Detect which cell encompasses the target text, then output its [x, y] center coordinate. 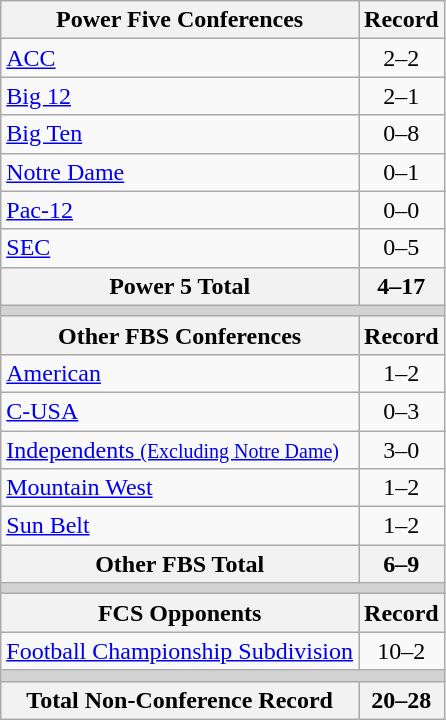
FCS Opponents [180, 613]
Notre Dame [180, 172]
0–0 [402, 210]
0–3 [402, 411]
3–0 [402, 449]
American [180, 373]
ACC [180, 58]
0–1 [402, 172]
Mountain West [180, 488]
SEC [180, 248]
Power Five Conferences [180, 20]
Independents (Excluding Notre Dame) [180, 449]
Other FBS Conferences [180, 335]
Sun Belt [180, 526]
Other FBS Total [180, 564]
0–5 [402, 248]
2–2 [402, 58]
20–28 [402, 700]
Power 5 Total [180, 286]
10–2 [402, 651]
2–1 [402, 96]
Total Non-Conference Record [180, 700]
4–17 [402, 286]
Football Championship Subdivision [180, 651]
Big 12 [180, 96]
C-USA [180, 411]
Pac-12 [180, 210]
0–8 [402, 134]
Big Ten [180, 134]
6–9 [402, 564]
